Find where the given text appears and provide that cell's center as [x, y] coordinate. 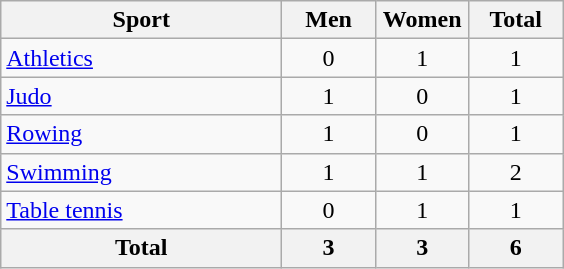
Athletics [142, 58]
Rowing [142, 134]
Swimming [142, 172]
6 [516, 248]
Table tennis [142, 210]
Judo [142, 96]
Men [329, 20]
2 [516, 172]
Women [422, 20]
Sport [142, 20]
